Pinpoint the cell where the given text exists, returning its (X, Y) midpoint coordinate. 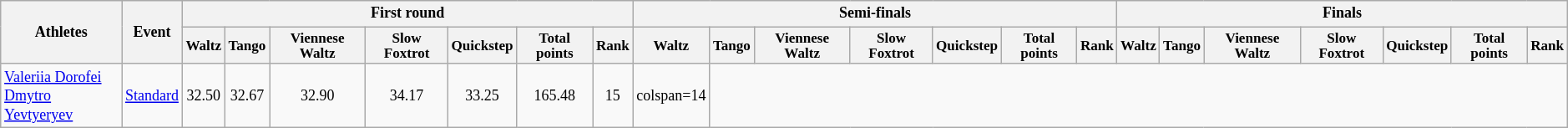
Semi-finals (875, 13)
colspan=14 (671, 95)
165.48 (554, 95)
32.67 (247, 95)
Valeriia DorofeiDmytro Yevtyeryev (62, 95)
Finals (1343, 13)
Athletes (62, 32)
33.25 (482, 95)
32.50 (204, 95)
Standard (152, 95)
32.90 (317, 95)
Event (152, 32)
15 (613, 95)
First round (407, 13)
34.17 (407, 95)
